Locate the cell with the specified text and output its (X, Y) center coordinate. 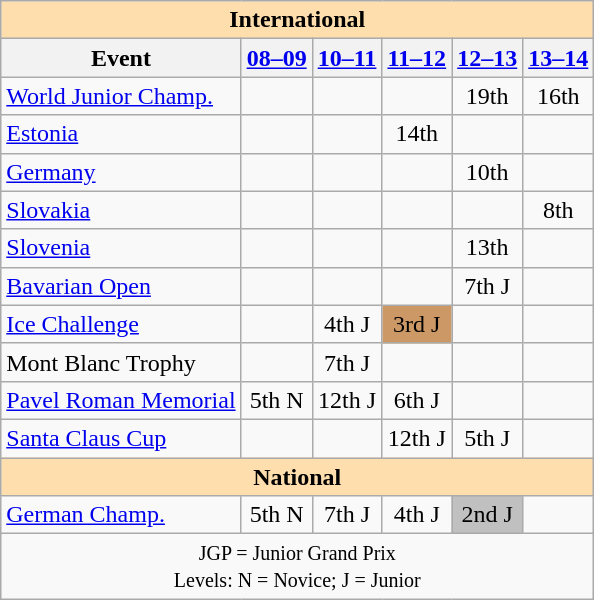
Slovakia (121, 210)
19th (488, 96)
08–09 (276, 58)
Santa Claus Cup (121, 438)
Bavarian Open (121, 286)
5th J (488, 438)
Pavel Roman Memorial (121, 400)
11–12 (417, 58)
World Junior Champ. (121, 96)
13–14 (558, 58)
Event (121, 58)
13th (488, 248)
2nd J (488, 515)
10–11 (347, 58)
16th (558, 96)
3rd J (417, 324)
Mont Blanc Trophy (121, 362)
Ice Challenge (121, 324)
14th (417, 134)
8th (558, 210)
National (298, 477)
JGP = Junior Grand Prix Levels: N = Novice; J = Junior (298, 566)
Germany (121, 172)
12–13 (488, 58)
German Champ. (121, 515)
6th J (417, 400)
Estonia (121, 134)
International (298, 20)
Slovenia (121, 248)
10th (488, 172)
